From the cell containing the given text, extract its center point as (x, y) coordinate. 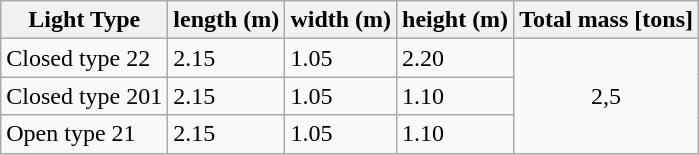
Closed type 22 (84, 58)
Light Type (84, 20)
width (m) (341, 20)
length (m) (226, 20)
Open type 21 (84, 134)
Total mass [tons] (606, 20)
height (m) (456, 20)
Closed type 201 (84, 96)
2.20 (456, 58)
2,5 (606, 96)
